Return the [X, Y] coordinate for the center point of the cell that contains the specified text.  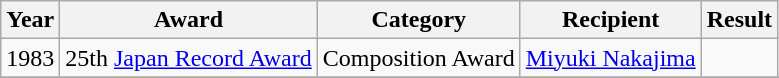
Recipient [610, 20]
Result [739, 20]
Category [418, 20]
1983 [30, 58]
Year [30, 20]
Award [188, 20]
25th Japan Record Award [188, 58]
Miyuki Nakajima [610, 58]
Composition Award [418, 58]
